Locate the cell with the specified text and output its [x, y] center coordinate. 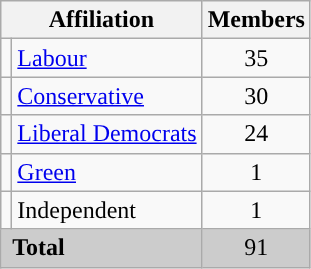
Total [102, 248]
Conservative [107, 96]
Members [256, 20]
Liberal Democrats [107, 134]
Independent [107, 210]
Green [107, 172]
35 [256, 58]
Labour [107, 58]
30 [256, 96]
91 [256, 248]
24 [256, 134]
Affiliation [102, 20]
